Return the (x, y) coordinate for the center point of the cell that contains the specified text.  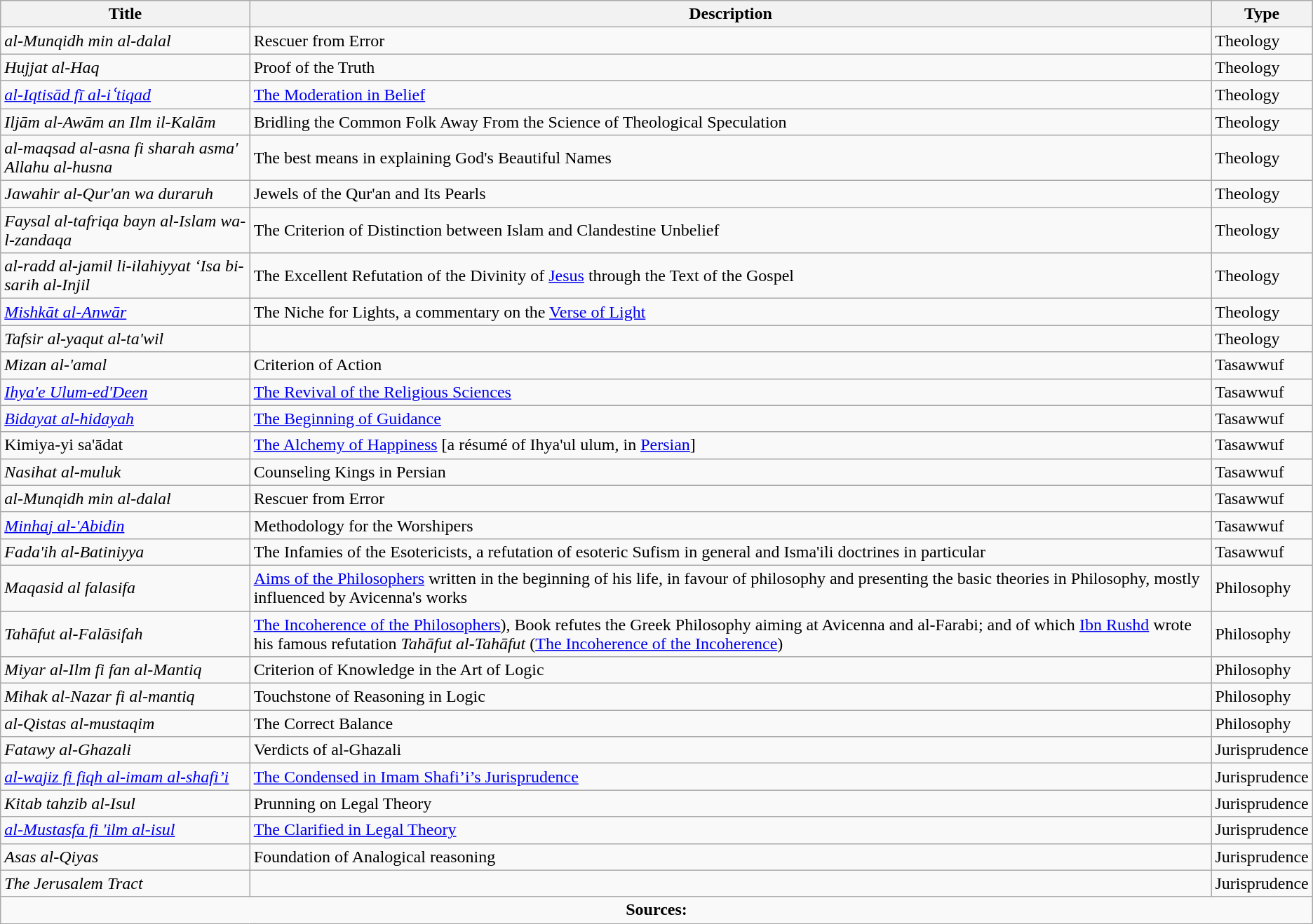
Sources: (656, 910)
Nasihat al-muluk (125, 472)
Fada'ih al-Batiniyya (125, 552)
Verdicts of al-Ghazali (731, 750)
Asas al-Qiyas (125, 857)
Mishkāt al-Anwār (125, 312)
The Alchemy of Happiness [a résumé of Ihya'ul ulum, in Persian] (731, 445)
The Niche for Lights, a commentary on the Verse of Light (731, 312)
Mizan al-'amal (125, 365)
The Condensed in Imam Shafi’i’s Jurisprudence (731, 777)
The Moderation in Belief (731, 95)
Fatawy al-Ghazali (125, 750)
Touchstone of Reasoning in Logic (731, 697)
Methodology for the Worshipers (731, 525)
Bidayat al-hidayah (125, 419)
Prunning on Legal Theory (731, 803)
Faysal al-tafriqa bayn al-Islam wa-l-zandaqa (125, 230)
Maqasid al falasifa (125, 587)
Foundation of Analogical reasoning (731, 857)
al-maqsad al-asna fi sharah asma' Allahu al-husna (125, 158)
Hujjat al-Haq (125, 67)
The Excellent Refutation of the Divinity of Jesus through the Text of the Gospel (731, 276)
The Revival of the Religious Sciences (731, 392)
al-Qistas al-mustaqim (125, 723)
The Beginning of Guidance (731, 419)
Bridling the Common Folk Away From the Science of Theological Speculation (731, 121)
Kitab tahzib al-Isul (125, 803)
Jawahir al-Qur'an wa duraruh (125, 194)
Criterion of Knowledge in the Art of Logic (731, 670)
Minhaj al-'Abidin (125, 525)
The Clarified in Legal Theory (731, 830)
The Criterion of Distinction between Islam and Clandestine Unbelief (731, 230)
Iljām al-Awām an Ilm il-Kalām (125, 121)
Tahāfut al-Falāsifah (125, 634)
Criterion of Action (731, 365)
Miyar al-Ilm fi fan al-Mantiq (125, 670)
al-radd al-jamil li-ilahiyyat ‘Isa bi-sarih al-Injil (125, 276)
Counseling Kings in Persian (731, 472)
The Jerusalem Tract (125, 883)
al-Mustasfa fi 'ilm al-isul (125, 830)
Description (731, 14)
The Correct Balance (731, 723)
al-wajiz fi fiqh al-imam al-shafi’i (125, 777)
Tafsir al-yaqut al-ta'wil (125, 339)
Type (1262, 14)
Kimiya-yi sa'ādat (125, 445)
al-Iqtisād fī al-iʿtiqad (125, 95)
Proof of the Truth (731, 67)
Jewels of the Qur'an and Its Pearls (731, 194)
Ihya'e Ulum-ed'Deen (125, 392)
The best means in explaining God's Beautiful Names (731, 158)
The Infamies of the Esotericists, a refutation of esoteric Sufism in general and Isma'ili doctrines in particular (731, 552)
Mihak al-Nazar fi al-mantiq (125, 697)
Title (125, 14)
